Return the [x, y] coordinate for the center point of the cell that contains the specified text.  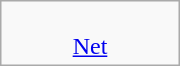
Net [90, 34]
